Pinpoint the cell where the given text exists, returning its [x, y] midpoint coordinate. 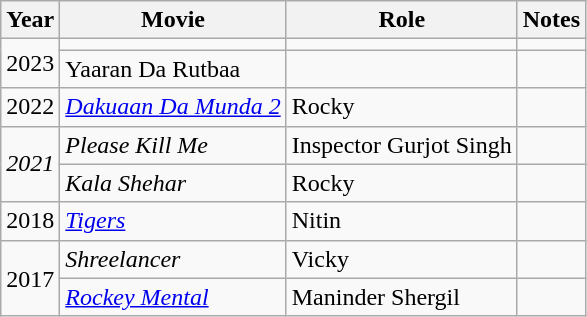
2021 [30, 164]
Inspector Gurjot Singh [402, 145]
Maninder Shergil [402, 297]
Movie [173, 20]
Year [30, 20]
2017 [30, 278]
Dakuaan Da Munda 2 [173, 107]
2022 [30, 107]
Shreelancer [173, 259]
Kala Shehar [173, 183]
Yaaran Da Rutbaa [173, 69]
2018 [30, 221]
Please Kill Me [173, 145]
Notes [551, 20]
Nitin [402, 221]
Tigers [173, 221]
2023 [30, 64]
Rockey Mental [173, 297]
Role [402, 20]
Vicky [402, 259]
